Search for the cell housing the specified text and yield its [X, Y] center coordinate. 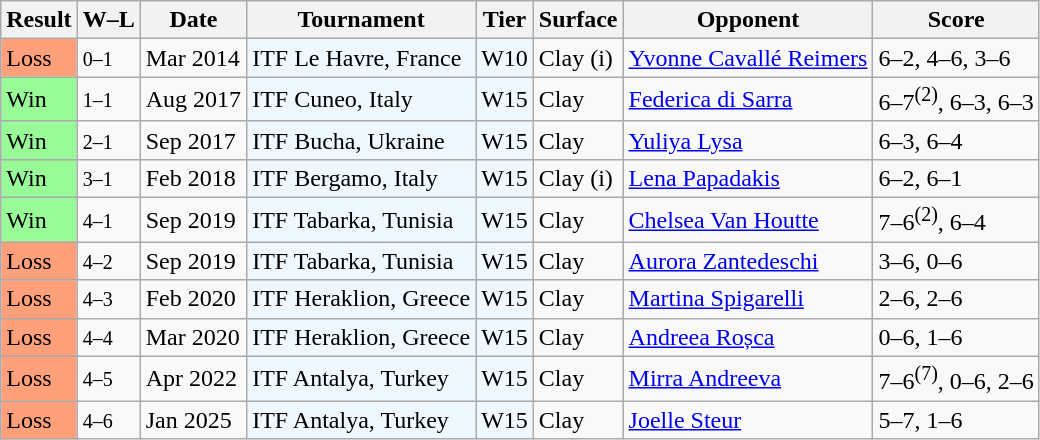
2–6, 2–6 [956, 299]
Martina Spigarelli [748, 299]
Score [956, 20]
ITF Bergamo, Italy [362, 178]
7–6(2), 6–4 [956, 220]
ITF Bucha, Ukraine [362, 140]
4–1 [108, 220]
Andreea Roșca [748, 337]
Mar 2014 [193, 58]
Aurora Zantedeschi [748, 261]
Aug 2017 [193, 100]
6–2, 4–6, 3–6 [956, 58]
ITF Le Havre, France [362, 58]
W10 [505, 58]
Mirra Andreeva [748, 378]
Sep 2017 [193, 140]
4–5 [108, 378]
Feb 2020 [193, 299]
Tournament [362, 20]
Opponent [748, 20]
ITF Cuneo, Italy [362, 100]
Mar 2020 [193, 337]
6–7(2), 6–3, 6–3 [956, 100]
7–6(7), 0–6, 2–6 [956, 378]
Joelle Steur [748, 420]
Tier [505, 20]
Surface [578, 20]
0–1 [108, 58]
Date [193, 20]
Jan 2025 [193, 420]
4–4 [108, 337]
Chelsea Van Houtte [748, 220]
3–6, 0–6 [956, 261]
6–2, 6–1 [956, 178]
Feb 2018 [193, 178]
4–6 [108, 420]
Apr 2022 [193, 378]
Federica di Sarra [748, 100]
Result [39, 20]
Yuliya Lysa [748, 140]
0–6, 1–6 [956, 337]
4–2 [108, 261]
6–3, 6–4 [956, 140]
1–1 [108, 100]
2–1 [108, 140]
3–1 [108, 178]
5–7, 1–6 [956, 420]
Yvonne Cavallé Reimers [748, 58]
4–3 [108, 299]
Lena Papadakis [748, 178]
W–L [108, 20]
